Output the (X, Y) coordinate of the center of the cell containing the given text.  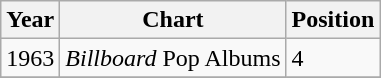
Position (333, 20)
Chart (173, 20)
Billboard Pop Albums (173, 58)
1963 (30, 58)
Year (30, 20)
4 (333, 58)
